Capture the cell that displays the provided text and extract its (X, Y) central coordinate. 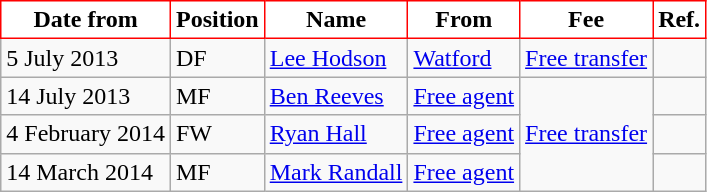
Ryan Hall (336, 134)
Fee (586, 20)
14 March 2014 (86, 172)
Name (336, 20)
DF (217, 58)
Ben Reeves (336, 96)
Lee Hodson (336, 58)
Mark Randall (336, 172)
4 February 2014 (86, 134)
Date from (86, 20)
Ref. (680, 20)
FW (217, 134)
Watford (464, 58)
14 July 2013 (86, 96)
Position (217, 20)
From (464, 20)
5 July 2013 (86, 58)
